Scan for the cell matching the given text and deliver its (x, y) coordinate at center. 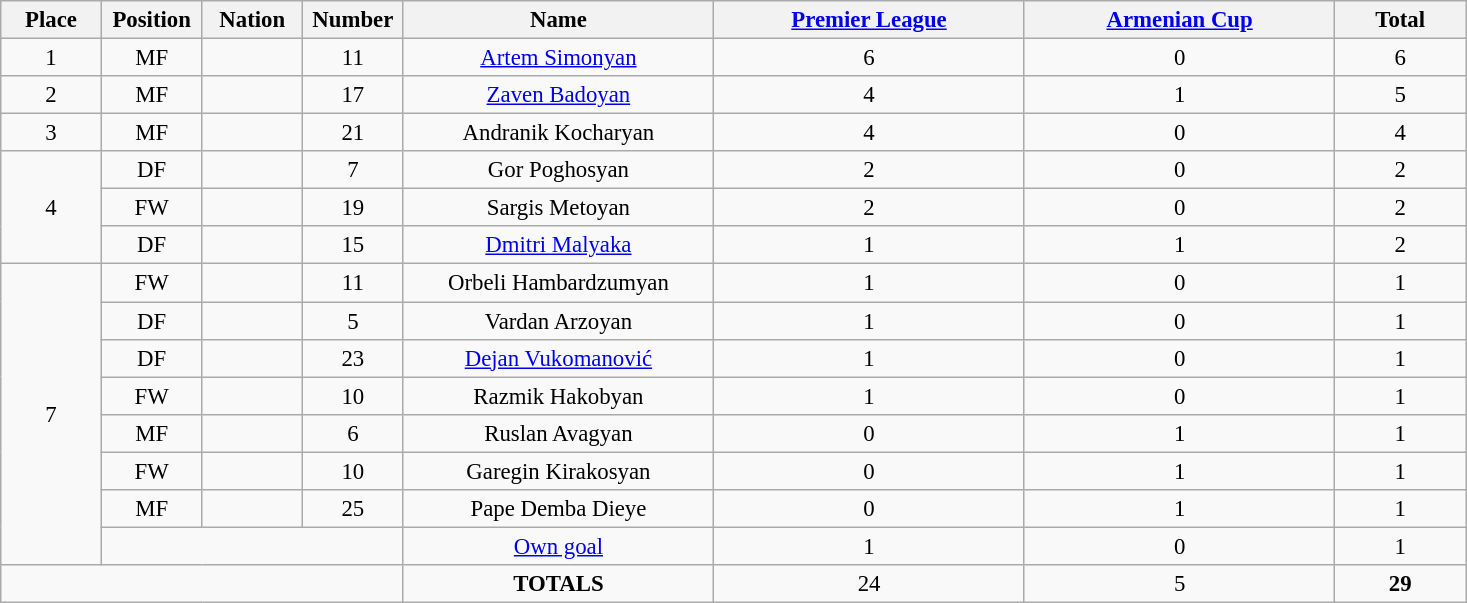
Position (152, 20)
24 (870, 584)
Pape Demba Dieye (558, 509)
Place (52, 20)
Artem Simonyan (558, 58)
Andranik Kocharyan (558, 133)
Gor Poghosyan (558, 170)
Nation (252, 20)
15 (354, 245)
19 (354, 208)
Premier League (870, 20)
Zaven Badoyan (558, 95)
Dejan Vukomanović (558, 358)
TOTALS (558, 584)
Vardan Arzoyan (558, 321)
Total (1400, 20)
Sargis Metoyan (558, 208)
3 (52, 133)
Number (354, 20)
25 (354, 509)
17 (354, 95)
Ruslan Avagyan (558, 433)
Garegin Kirakosyan (558, 471)
21 (354, 133)
23 (354, 358)
Dmitri Malyaka (558, 245)
29 (1400, 584)
Orbeli Hambardzumyan (558, 283)
Own goal (558, 546)
Armenian Cup (1180, 20)
Name (558, 20)
Razmik Hakobyan (558, 396)
